For the text-containing cell, return its midpoint in [x, y] coordinate format. 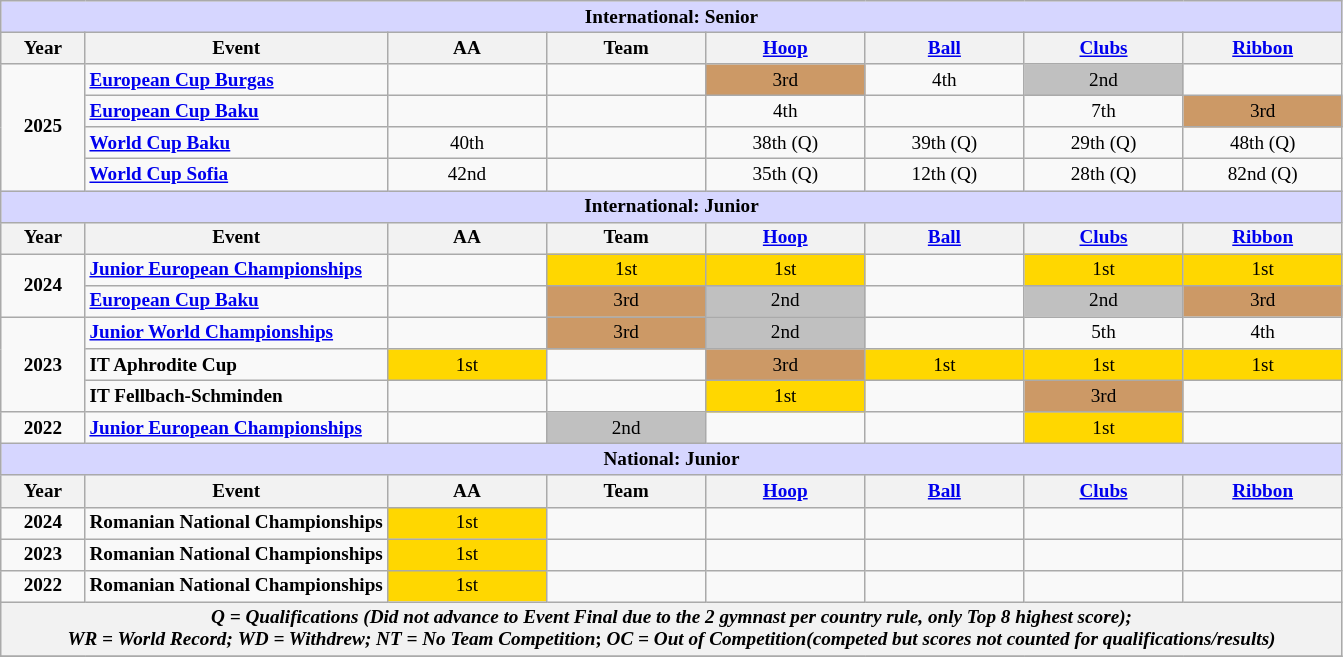
29th (Q) [1104, 143]
International: Senior [672, 17]
IT Aphrodite Cup [236, 365]
82nd (Q) [1262, 175]
National: Junior [672, 460]
World Cup Sofia [236, 175]
35th (Q) [786, 175]
12th (Q) [944, 175]
5th [1104, 333]
40th [466, 143]
48th (Q) [1262, 143]
38th (Q) [786, 143]
2025 [43, 128]
28th (Q) [1104, 175]
European Cup Burgas [236, 80]
Junior World Championships [236, 333]
International: Junior [672, 206]
World Cup Baku [236, 143]
42nd [466, 175]
7th [1104, 111]
39th (Q) [944, 143]
IT Fellbach-Schminden [236, 396]
